Detect which cell encompasses the target text, then output its (x, y) center coordinate. 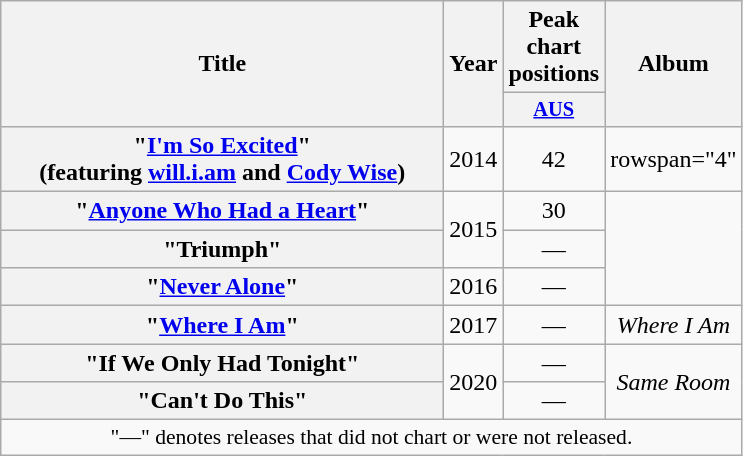
"Can't Do This" (222, 401)
2016 (474, 287)
"Anyone Who Had a Heart" (222, 211)
"Triumph" (222, 249)
AUS (554, 110)
Peak chart positions (554, 47)
Same Room (674, 382)
30 (554, 211)
2015 (474, 230)
"I'm So Excited"(featuring will.i.am and Cody Wise) (222, 158)
"—" denotes releases that did not chart or were not released. (372, 438)
rowspan="4" (674, 158)
"Never Alone" (222, 287)
42 (554, 158)
2020 (474, 382)
2017 (474, 325)
Title (222, 64)
2014 (474, 158)
Where I Am (674, 325)
"Where I Am" (222, 325)
Year (474, 64)
"If We Only Had Tonight" (222, 363)
Album (674, 64)
